Locate the cell with the specified text and output its (x, y) center coordinate. 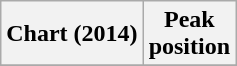
Chart (2014) (72, 34)
Peakposition (189, 34)
